Scan for the cell matching the given text and deliver its [X, Y] coordinate at center. 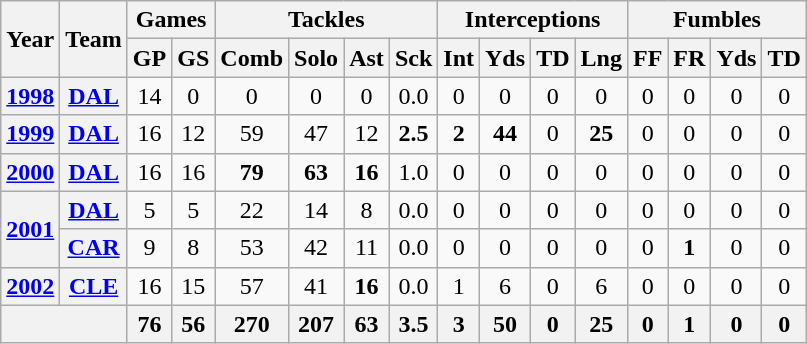
76 [149, 324]
CAR [94, 248]
GS [194, 58]
CLE [94, 286]
2 [459, 134]
22 [252, 210]
1999 [30, 134]
270 [252, 324]
FR [690, 58]
41 [316, 286]
15 [194, 286]
56 [194, 324]
42 [316, 248]
Ast [367, 58]
1.0 [413, 172]
2.5 [413, 134]
44 [506, 134]
11 [367, 248]
Tackles [326, 20]
Team [94, 39]
50 [506, 324]
57 [252, 286]
53 [252, 248]
3.5 [413, 324]
2002 [30, 286]
2000 [30, 172]
Year [30, 39]
GP [149, 58]
9 [149, 248]
Lng [601, 58]
Fumbles [716, 20]
47 [316, 134]
Int [459, 58]
207 [316, 324]
Comb [252, 58]
59 [252, 134]
2001 [30, 229]
Sck [413, 58]
79 [252, 172]
1998 [30, 96]
Interceptions [533, 20]
3 [459, 324]
Games [170, 20]
FF [647, 58]
Solo [316, 58]
